Output the (X, Y) coordinate of the center of the cell containing the given text.  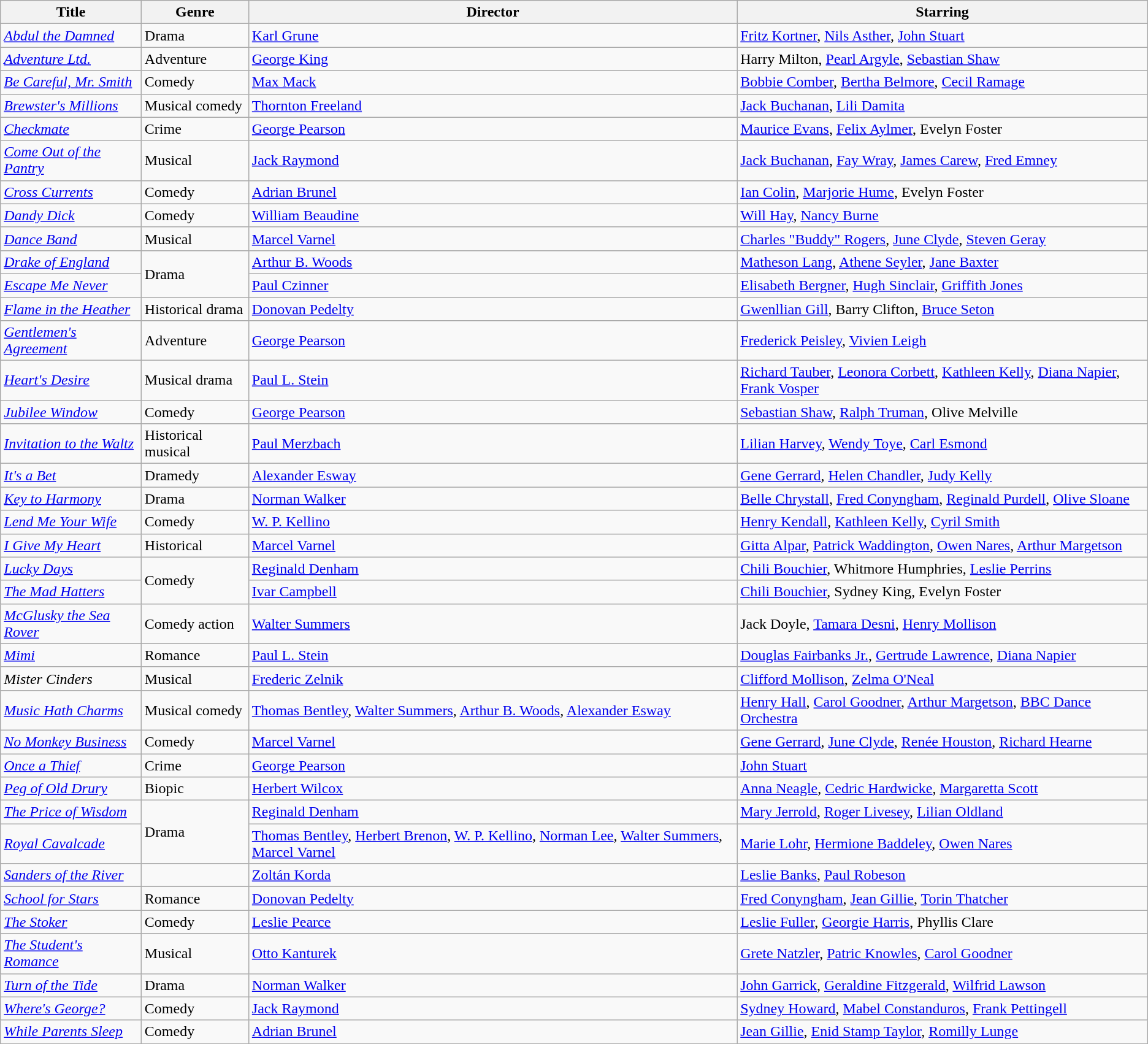
Lend Me Your Wife (71, 522)
Where's George? (71, 1008)
Lucky Days (71, 569)
John Stuart (943, 765)
Leslie Pearce (492, 922)
Adventure Ltd. (71, 59)
While Parents Sleep (71, 1032)
Marie Lohr, Hermione Baddeley, Owen Nares (943, 844)
Paul Czinner (492, 285)
The Mad Hatters (71, 592)
It's a Bet (71, 475)
Henry Kendall, Kathleen Kelly, Cyril Smith (943, 522)
Gene Gerrard, Helen Chandler, Judy Kelly (943, 475)
Music Hath Charms (71, 710)
Belle Chrystall, Fred Conyngham, Reginald Purdell, Olive Sloane (943, 499)
Paul Merzbach (492, 444)
The Stoker (71, 922)
Cross Currents (71, 192)
Gentlemen's Agreement (71, 341)
Gene Gerrard, June Clyde, Renée Houston, Richard Hearne (943, 742)
Max Mack (492, 82)
Heart's Desire (71, 380)
Zoltán Korda (492, 875)
Alexander Esway (492, 475)
Lilian Harvey, Wendy Toye, Carl Esmond (943, 444)
Mister Cinders (71, 678)
George King (492, 59)
Gwenllian Gill, Barry Clifton, Bruce Seton (943, 309)
Checkmate (71, 129)
Arthur B. Woods (492, 262)
Thornton Freeland (492, 106)
Dramedy (195, 475)
Matheson Lang, Athene Seyler, Jane Baxter (943, 262)
Biopic (195, 789)
Thomas Bentley, Herbert Brenon, W. P. Kellino, Norman Lee, Walter Summers, Marcel Varnel (492, 844)
Mary Jerrold, Roger Livesey, Lilian Oldland (943, 812)
Turn of the Tide (71, 985)
Key to Harmony (71, 499)
Mimi (71, 655)
Dandy Dick (71, 215)
Peg of Old Drury (71, 789)
The Price of Wisdom (71, 812)
Otto Kanturek (492, 953)
McGlusky the Sea Rover (71, 623)
Jack Buchanan, Lili Damita (943, 106)
Clifford Mollison, Zelma O'Neal (943, 678)
Anna Neagle, Cedric Hardwicke, Margaretta Scott (943, 789)
Fred Conyngham, Jean Gillie, Torin Thatcher (943, 899)
Ivar Campbell (492, 592)
Jubilee Window (71, 412)
Chili Bouchier, Sydney King, Evelyn Foster (943, 592)
The Student's Romance (71, 953)
Walter Summers (492, 623)
Henry Hall, Carol Goodner, Arthur Margetson, BBC Dance Orchestra (943, 710)
Gitta Alpar, Patrick Waddington, Owen Nares, Arthur Margetson (943, 545)
Genre (195, 12)
Historical (195, 545)
Musical drama (195, 380)
Be Careful, Mr. Smith (71, 82)
Leslie Fuller, Georgie Harris, Phyllis Clare (943, 922)
Karl Grune (492, 36)
Royal Cavalcade (71, 844)
Richard Tauber, Leonora Corbett, Kathleen Kelly, Diana Napier, Frank Vosper (943, 380)
Leslie Banks, Paul Robeson (943, 875)
Flame in the Heather (71, 309)
Sanders of the River (71, 875)
Abdul the Damned (71, 36)
Once a Thief (71, 765)
Grete Natzler, Patric Knowles, Carol Goodner (943, 953)
Chili Bouchier, Whitmore Humphries, Leslie Perrins (943, 569)
Frederick Peisley, Vivien Leigh (943, 341)
Fritz Kortner, Nils Asther, John Stuart (943, 36)
Historical musical (195, 444)
Sydney Howard, Mabel Constanduros, Frank Pettingell (943, 1008)
Thomas Bentley, Walter Summers, Arthur B. Woods, Alexander Esway (492, 710)
Escape Me Never (71, 285)
Comedy action (195, 623)
W. P. Kellino (492, 522)
Douglas Fairbanks Jr., Gertrude Lawrence, Diana Napier (943, 655)
Director (492, 12)
Jack Buchanan, Fay Wray, James Carew, Fred Emney (943, 161)
Ian Colin, Marjorie Hume, Evelyn Foster (943, 192)
Maurice Evans, Felix Aylmer, Evelyn Foster (943, 129)
I Give My Heart (71, 545)
Charles "Buddy" Rogers, June Clyde, Steven Geray (943, 239)
Title (71, 12)
Jean Gillie, Enid Stamp Taylor, Romilly Lunge (943, 1032)
Historical drama (195, 309)
Brewster's Millions (71, 106)
Jack Doyle, Tamara Desni, Henry Mollison (943, 623)
Invitation to the Waltz (71, 444)
Herbert Wilcox (492, 789)
Will Hay, Nancy Burne (943, 215)
John Garrick, Geraldine Fitzgerald, Wilfrid Lawson (943, 985)
Drake of England (71, 262)
Elisabeth Bergner, Hugh Sinclair, Griffith Jones (943, 285)
No Monkey Business (71, 742)
School for Stars (71, 899)
William Beaudine (492, 215)
Sebastian Shaw, Ralph Truman, Olive Melville (943, 412)
Frederic Zelnik (492, 678)
Starring (943, 12)
Dance Band (71, 239)
Bobbie Comber, Bertha Belmore, Cecil Ramage (943, 82)
Come Out of the Pantry (71, 161)
Harry Milton, Pearl Argyle, Sebastian Shaw (943, 59)
